Find where the given text appears and provide that cell's center as [X, Y] coordinate. 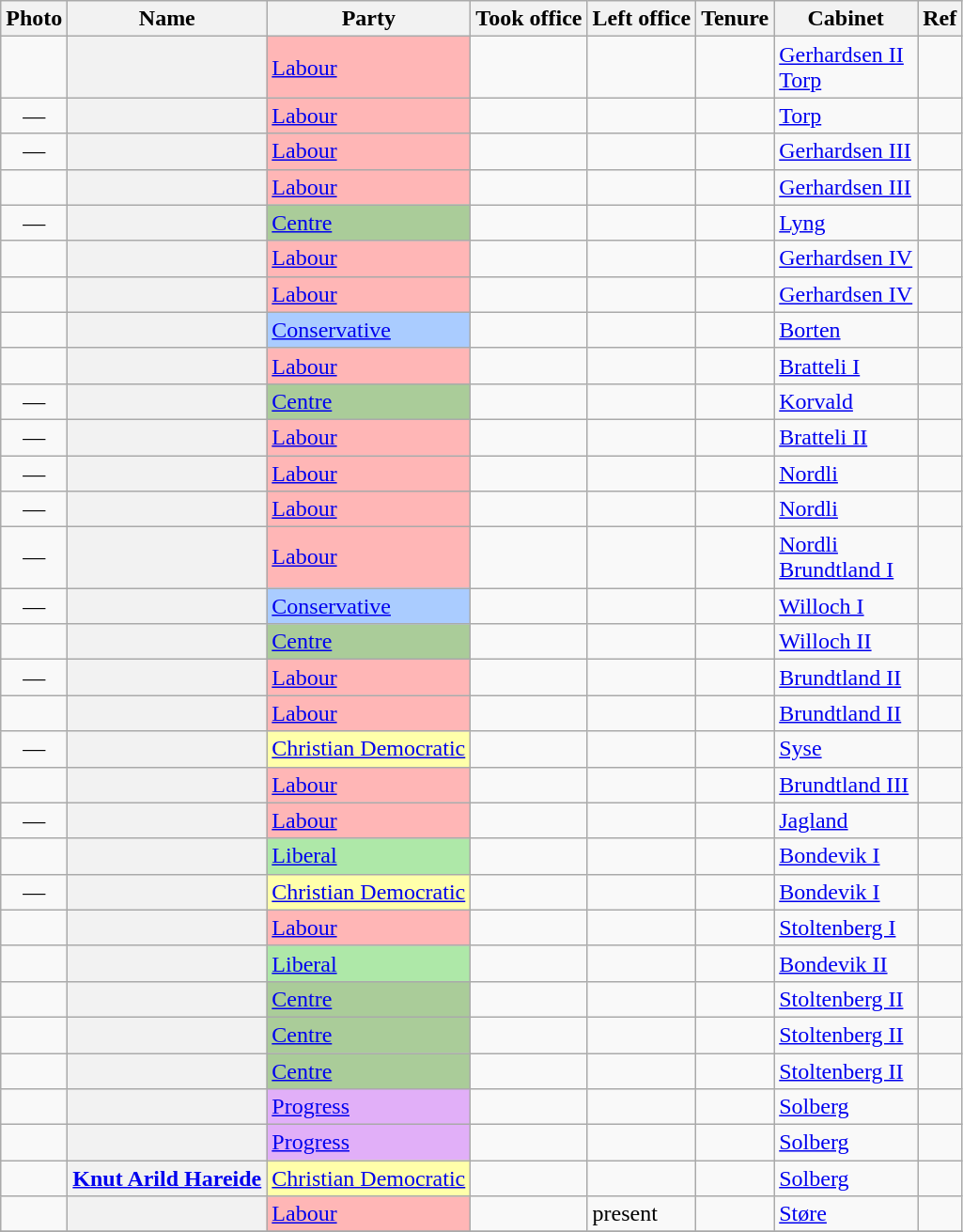
Jagland [846, 820]
Tenure [735, 19]
Willoch I [846, 606]
Borten [846, 330]
Gerhardsen IITorp [846, 68]
Syse [846, 749]
Korvald [846, 401]
Photo [34, 19]
Left office [642, 19]
Bratteli I [846, 366]
Name [167, 19]
NordliBrundtland I [846, 558]
Took office [529, 19]
Knut Arild Hareide [167, 1178]
Torp [846, 116]
Party [368, 19]
Willoch II [846, 642]
Brundtland III [846, 785]
present [642, 1214]
Bratteli II [846, 437]
Støre [846, 1214]
Cabinet [846, 19]
Lyng [846, 223]
Bondevik II [846, 963]
Ref [940, 19]
Stoltenberg I [846, 928]
